Search for the cell housing the specified text and yield its (x, y) center coordinate. 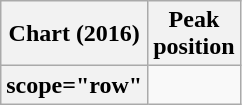
scope="row" (74, 85)
Chart (2016) (74, 34)
Peak position (194, 34)
